From the cell containing the given text, extract its center point as (X, Y) coordinate. 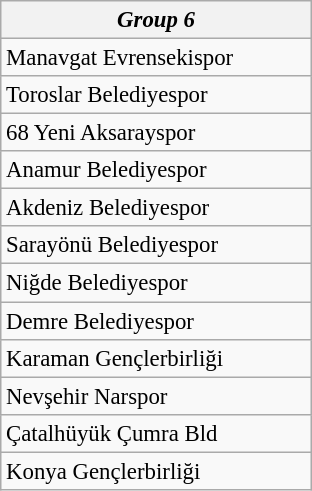
Toroslar Belediyespor (156, 95)
Çatalhüyük Çumra Bld (156, 433)
Niğde Belediyespor (156, 283)
Manavgat Evrensekispor (156, 58)
68 Yeni Aksarayspor (156, 133)
Karaman Gençlerbirliği (156, 358)
Anamur Belediyespor (156, 170)
Group 6 (156, 20)
Demre Belediyespor (156, 321)
Konya Gençlerbirliği (156, 471)
Akdeniz Belediyespor (156, 208)
Sarayönü Belediyespor (156, 245)
Nevşehir Narspor (156, 396)
